Return the [x, y] coordinate for the center point of the cell that contains the specified text.  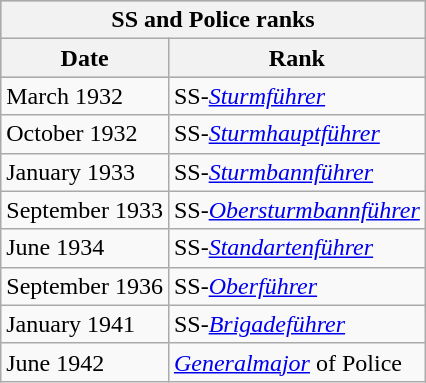
September 1936 [85, 286]
SS-Oberführer [296, 286]
SS-Brigadeführer [296, 324]
January 1941 [85, 324]
Rank [296, 58]
SS-Sturmführer [296, 96]
March 1932 [85, 96]
SS and Police ranks [214, 20]
January 1933 [85, 172]
June 1942 [85, 362]
SS-Standartenführer [296, 248]
October 1932 [85, 134]
Generalmajor of Police [296, 362]
September 1933 [85, 210]
Date [85, 58]
SS-Sturmbannführer [296, 172]
June 1934 [85, 248]
SS-Sturmhauptführer [296, 134]
SS-Obersturmbannführer [296, 210]
